From the cell containing the given text, extract its center point as (X, Y) coordinate. 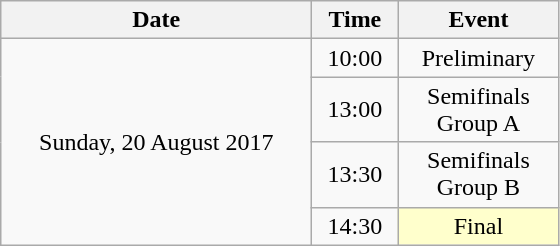
13:00 (355, 110)
13:30 (355, 174)
Semifinals Group B (478, 174)
Final (478, 226)
Sunday, 20 August 2017 (156, 142)
10:00 (355, 58)
Semifinals Group A (478, 110)
Time (355, 20)
Date (156, 20)
Event (478, 20)
Preliminary (478, 58)
14:30 (355, 226)
